Detect which cell encompasses the target text, then output its [X, Y] center coordinate. 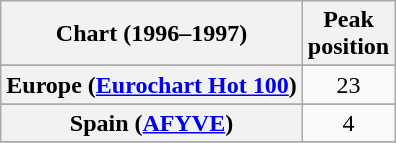
Spain (AFYVE) [152, 123]
Peakposition [348, 34]
Europe (Eurochart Hot 100) [152, 85]
23 [348, 85]
4 [348, 123]
Chart (1996–1997) [152, 34]
